Scan for the cell matching the given text and deliver its [x, y] coordinate at center. 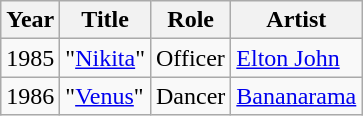
"Nikita" [106, 58]
Dancer [190, 96]
Bananarama [296, 96]
Elton John [296, 58]
Title [106, 20]
1986 [30, 96]
"Venus" [106, 96]
Artist [296, 20]
Officer [190, 58]
1985 [30, 58]
Year [30, 20]
Role [190, 20]
